Pinpoint the cell where the given text exists, returning its [X, Y] midpoint coordinate. 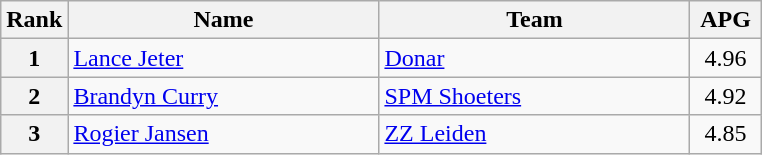
4.85 [726, 134]
Donar [534, 58]
SPM Shoeters [534, 96]
1 [34, 58]
Lance Jeter [224, 58]
Name [224, 20]
4.92 [726, 96]
Team [534, 20]
Brandyn Curry [224, 96]
ZZ Leiden [534, 134]
3 [34, 134]
Rank [34, 20]
Rogier Jansen [224, 134]
2 [34, 96]
4.96 [726, 58]
APG [726, 20]
